Return (x, y) of the center of cell containing provided text 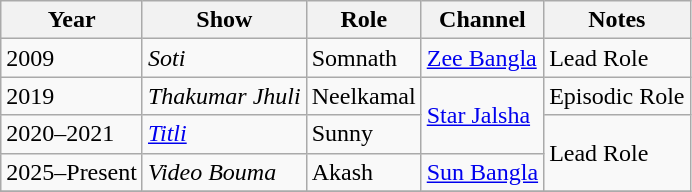
2019 (72, 96)
Neelkamal (364, 96)
Sun Bangla (482, 172)
Year (72, 20)
2025–Present (72, 172)
Zee Bangla (482, 58)
Channel (482, 20)
Sunny (364, 134)
2020–2021 (72, 134)
Video Bouma (224, 172)
2009 (72, 58)
Thakumar Jhuli (224, 96)
Notes (617, 20)
Show (224, 20)
Star Jalsha (482, 115)
Titli (224, 134)
Akash (364, 172)
Episodic Role (617, 96)
Soti (224, 58)
Role (364, 20)
Somnath (364, 58)
